Output the [X, Y] coordinate of the center of the cell containing the given text.  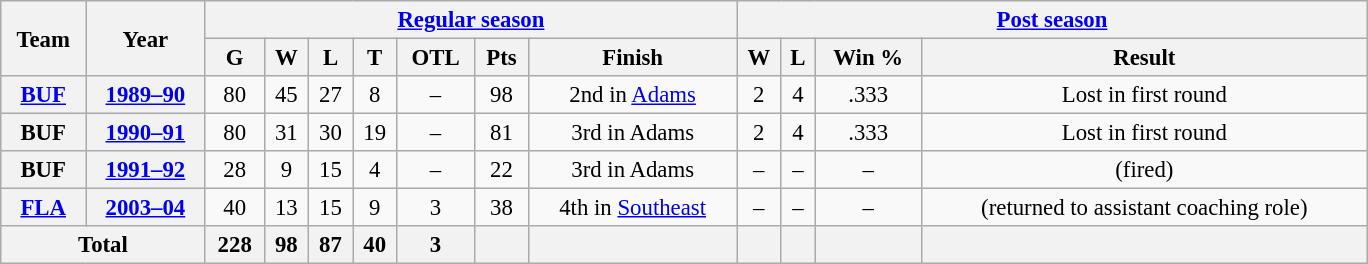
38 [501, 208]
Regular season [471, 20]
30 [330, 133]
Win % [868, 58]
FLA [44, 208]
T [375, 58]
Year [146, 38]
8 [375, 95]
87 [330, 245]
28 [234, 170]
13 [286, 208]
Result [1144, 58]
1989–90 [146, 95]
45 [286, 95]
(fired) [1144, 170]
Post season [1052, 20]
31 [286, 133]
2003–04 [146, 208]
27 [330, 95]
2nd in Adams [633, 95]
81 [501, 133]
Pts [501, 58]
22 [501, 170]
(returned to assistant coaching role) [1144, 208]
1990–91 [146, 133]
Total [103, 245]
1991–92 [146, 170]
G [234, 58]
Finish [633, 58]
Team [44, 38]
OTL [436, 58]
4th in Southeast [633, 208]
19 [375, 133]
228 [234, 245]
